For the text-containing cell, return its midpoint in [X, Y] coordinate format. 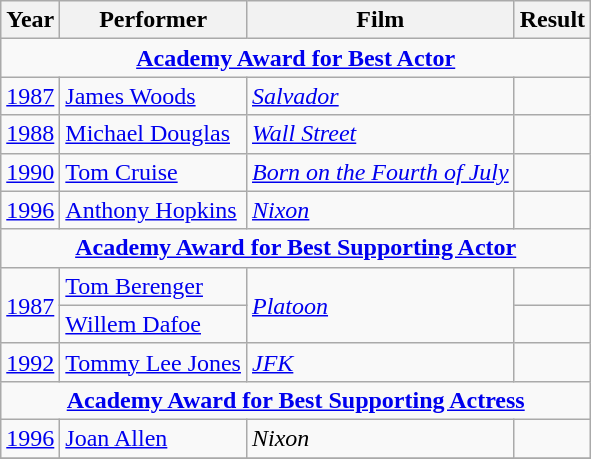
James Woods [154, 96]
Tom Berenger [154, 286]
Salvador [380, 96]
Performer [154, 20]
1990 [30, 172]
Willem Dafoe [154, 324]
Michael Douglas [154, 134]
Tom Cruise [154, 172]
Year [30, 20]
Joan Allen [154, 438]
Result [552, 20]
Academy Award for Best Supporting Actor [296, 248]
Tommy Lee Jones [154, 362]
Academy Award for Best Actor [296, 58]
Wall Street [380, 134]
1992 [30, 362]
Anthony Hopkins [154, 210]
JFK [380, 362]
Born on the Fourth of July [380, 172]
1988 [30, 134]
Platoon [380, 305]
Film [380, 20]
Academy Award for Best Supporting Actress [296, 400]
